Output the [X, Y] coordinate of the center of the cell containing the given text.  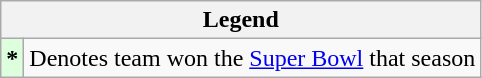
Legend [241, 20]
* [12, 58]
Denotes team won the Super Bowl that season [252, 58]
